Return [x, y] of the center of cell containing provided text 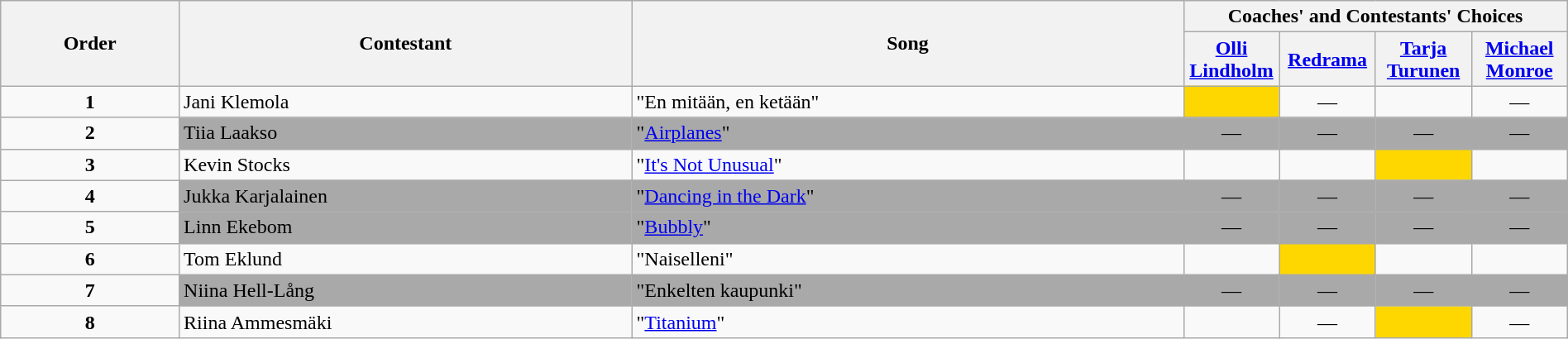
Jukka Karjalainen [405, 196]
Michael Monroe [1519, 60]
6 [90, 259]
Kevin Stocks [405, 165]
Order [90, 43]
Linn Ekebom [405, 227]
Jani Klemola [405, 102]
Song [908, 43]
Riina Ammesmäki [405, 322]
"Titanium" [908, 322]
Contestant [405, 43]
Niina Hell-Lång [405, 290]
"It's Not Unusual" [908, 165]
Coaches' and Contestants' Choices [1375, 17]
Redrama [1327, 60]
"Airplanes" [908, 133]
"Bubbly" [908, 227]
Tarja Turunen [1423, 60]
3 [90, 165]
Olli Lindholm [1231, 60]
1 [90, 102]
"En mitään, en ketään" [908, 102]
2 [90, 133]
"Enkelten kaupunki" [908, 290]
"Dancing in the Dark" [908, 196]
Tom Eklund [405, 259]
4 [90, 196]
5 [90, 227]
8 [90, 322]
"Naiselleni" [908, 259]
7 [90, 290]
Tiia Laakso [405, 133]
